Provide the (X, Y) coordinate of the cell's center where the given text is located.  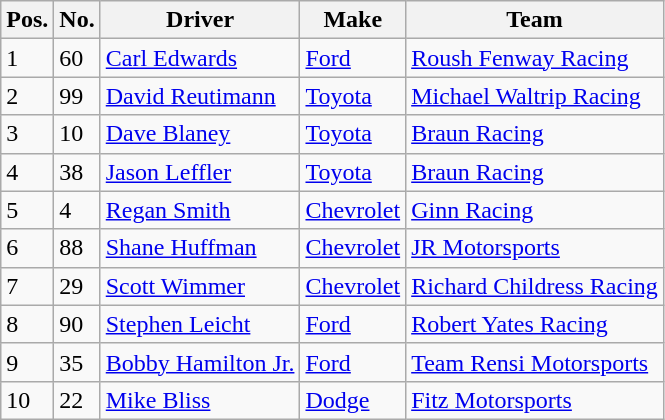
Team (535, 20)
3 (28, 134)
JR Motorsports (535, 248)
Stephen Leicht (200, 324)
2 (28, 96)
22 (77, 400)
Michael Waltrip Racing (535, 96)
David Reutimann (200, 96)
9 (28, 362)
Ginn Racing (535, 210)
Scott Wimmer (200, 286)
Shane Huffman (200, 248)
Carl Edwards (200, 58)
7 (28, 286)
Driver (200, 20)
Bobby Hamilton Jr. (200, 362)
8 (28, 324)
Team Rensi Motorsports (535, 362)
Dodge (353, 400)
No. (77, 20)
38 (77, 172)
60 (77, 58)
Fitz Motorsports (535, 400)
Dave Blaney (200, 134)
Regan Smith (200, 210)
Richard Childress Racing (535, 286)
90 (77, 324)
Make (353, 20)
Pos. (28, 20)
1 (28, 58)
35 (77, 362)
Robert Yates Racing (535, 324)
Roush Fenway Racing (535, 58)
Jason Leffler (200, 172)
5 (28, 210)
29 (77, 286)
6 (28, 248)
99 (77, 96)
88 (77, 248)
Mike Bliss (200, 400)
